Detect which cell encompasses the target text, then output its (X, Y) center coordinate. 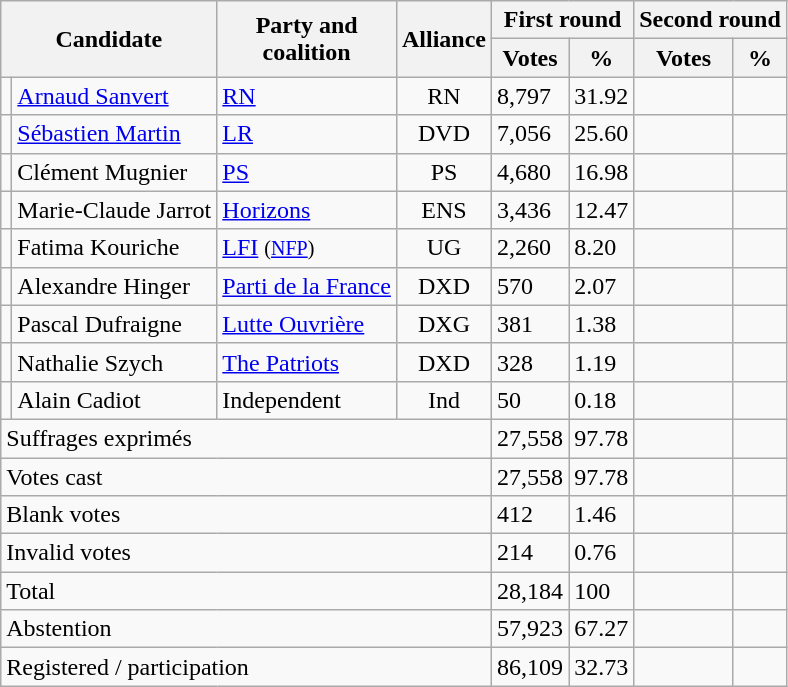
Marie-Claude Jarrot (114, 210)
The Patriots (307, 362)
4,680 (530, 172)
Candidate (109, 39)
570 (530, 286)
67.27 (602, 629)
DXG (444, 324)
32.73 (602, 667)
Alexandre Hinger (114, 286)
Independent (307, 400)
Clément Mugnier (114, 172)
214 (530, 553)
Total (246, 591)
Nathalie Szych (114, 362)
31.92 (602, 96)
86,109 (530, 667)
50 (530, 400)
100 (602, 591)
7,056 (530, 134)
16.98 (602, 172)
0.18 (602, 400)
Sébastien Martin (114, 134)
1.19 (602, 362)
328 (530, 362)
25.60 (602, 134)
2.07 (602, 286)
0.76 (602, 553)
Alliance (444, 39)
Suffrages exprimés (246, 438)
Ind (444, 400)
LR (307, 134)
Fatima Kouriche (114, 248)
2,260 (530, 248)
Invalid votes (246, 553)
UG (444, 248)
8.20 (602, 248)
1.46 (602, 515)
28,184 (530, 591)
12.47 (602, 210)
Pascal Dufraigne (114, 324)
3,436 (530, 210)
Votes cast (246, 477)
DVD (444, 134)
First round (563, 20)
Party andcoalition (307, 39)
Lutte Ouvrière (307, 324)
LFI (NFP) (307, 248)
Abstention (246, 629)
Horizons (307, 210)
Arnaud Sanvert (114, 96)
ENS (444, 210)
8,797 (530, 96)
Registered / participation (246, 667)
412 (530, 515)
57,923 (530, 629)
381 (530, 324)
Second round (710, 20)
Parti de la France (307, 286)
Alain Cadiot (114, 400)
Blank votes (246, 515)
1.38 (602, 324)
